Identify which cell holds the provided text, then report its (X, Y) central coordinate. 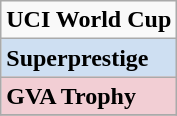
GVA Trophy (89, 96)
UCI World Cup (89, 20)
Superprestige (89, 58)
